Determine the [X, Y] coordinate at the center of the cell enclosing the given text.  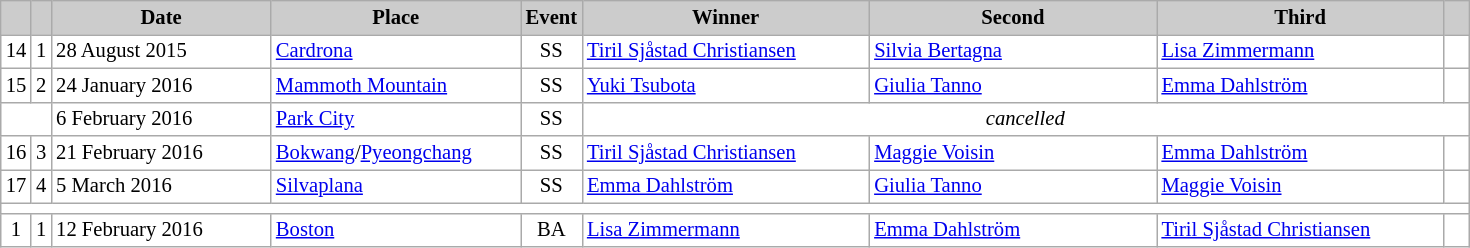
Boston [396, 230]
Mammoth Mountain [396, 85]
Place [396, 17]
24 January 2016 [161, 85]
cancelled [1025, 119]
16 [16, 153]
15 [16, 85]
12 February 2016 [161, 230]
Park City [396, 119]
14 [16, 51]
Third [1300, 17]
Silvia Bertagna [1012, 51]
21 February 2016 [161, 153]
3 [41, 153]
5 March 2016 [161, 186]
2 [41, 85]
17 [16, 186]
28 August 2015 [161, 51]
Silvaplana [396, 186]
Cardrona [396, 51]
BA [552, 230]
Date [161, 17]
Winner [726, 17]
Bokwang/Pyeongchang [396, 153]
Yuki Tsubota [726, 85]
Event [552, 17]
Second [1012, 17]
6 February 2016 [161, 119]
4 [41, 186]
